For the text-containing cell, return its midpoint in [X, Y] coordinate format. 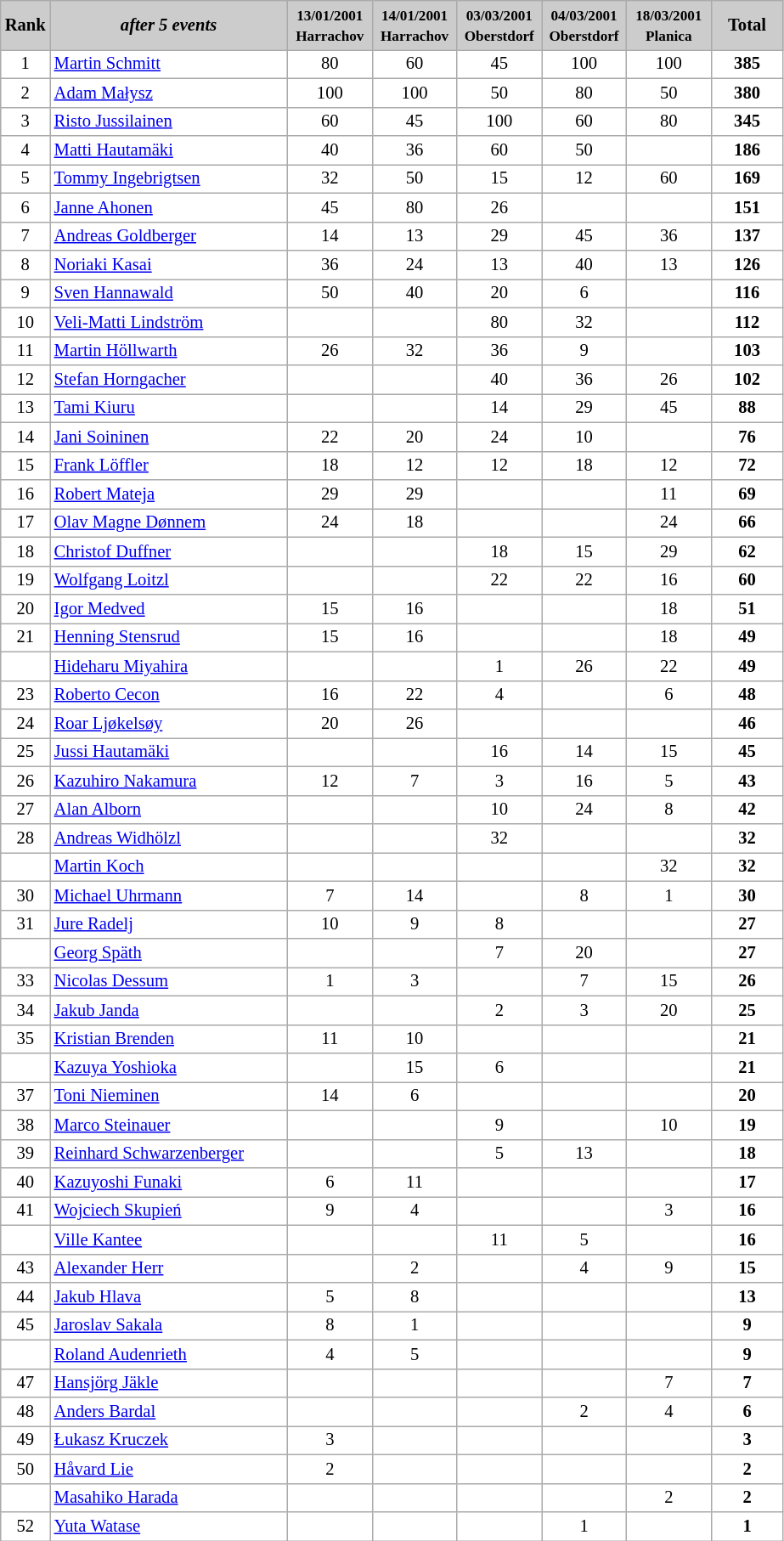
Hideharu Miyahira [169, 666]
Tommy Ingebrigtsen [169, 178]
66 [747, 522]
Roar Ljøkelsøy [169, 723]
04/03/2001Oberstdorf [584, 25]
Yuta Watase [169, 1527]
46 [747, 723]
Total [747, 25]
112 [747, 322]
Andreas Goldberger [169, 236]
31 [25, 924]
Håvard Lie [169, 1469]
Jure Radelj [169, 924]
Frank Löffler [169, 466]
14/01/2001Harrachov [415, 25]
after 5 events [169, 25]
Kristian Brenden [169, 1039]
Kazuya Yoshioka [169, 1068]
Roland Audenrieth [169, 1354]
116 [747, 293]
Jaroslav Sakala [169, 1325]
41 [25, 1211]
44 [25, 1297]
03/03/2001Oberstdorf [499, 25]
Toni Nieminen [169, 1096]
51 [747, 609]
Janne Ahonen [169, 207]
102 [747, 380]
137 [747, 236]
Michael Uhrmann [169, 895]
39 [25, 1154]
28 [25, 838]
Robert Mateja [169, 494]
Hansjörg Jäkle [169, 1383]
Jakub Hlava [169, 1297]
380 [747, 93]
13/01/2001Harrachov [330, 25]
Wojciech Skupień [169, 1211]
Stefan Horngacher [169, 380]
34 [25, 1010]
Łukasz Kruczek [169, 1440]
62 [747, 551]
76 [747, 437]
Ville Kantee [169, 1239]
Risto Jussilainen [169, 121]
Martin Koch [169, 866]
Georg Späth [169, 952]
72 [747, 466]
Sven Hannawald [169, 293]
Kazuhiro Nakamura [169, 781]
Henning Stensrud [169, 637]
Adam Małysz [169, 93]
Anders Bardal [169, 1411]
Jani Soininen [169, 437]
35 [25, 1039]
69 [747, 494]
42 [747, 810]
Tami Kiuru [169, 408]
Wolfgang Loitzl [169, 580]
23 [25, 695]
Jakub Janda [169, 1010]
151 [747, 207]
38 [25, 1125]
103 [747, 351]
Reinhard Schwarzenberger [169, 1154]
Olav Magne Dønnem [169, 522]
Igor Medved [169, 609]
Nicolas Dessum [169, 981]
37 [25, 1096]
Andreas Widhölzl [169, 838]
186 [747, 150]
Christof Duffner [169, 551]
33 [25, 981]
Jussi Hautamäki [169, 752]
47 [25, 1383]
Masahiko Harada [169, 1498]
Marco Steinauer [169, 1125]
88 [747, 408]
Alan Alborn [169, 810]
126 [747, 264]
Noriaki Kasai [169, 264]
Martin Höllwarth [169, 351]
345 [747, 121]
385 [747, 64]
Veli-Matti Lindström [169, 322]
Roberto Cecon [169, 695]
18/03/2001Planica [668, 25]
Matti Hautamäki [169, 150]
Alexander Herr [169, 1268]
Martin Schmitt [169, 64]
Rank [25, 25]
Kazuyoshi Funaki [169, 1182]
169 [747, 178]
52 [25, 1527]
